Pinpoint the cell where the given text exists, returning its [X, Y] midpoint coordinate. 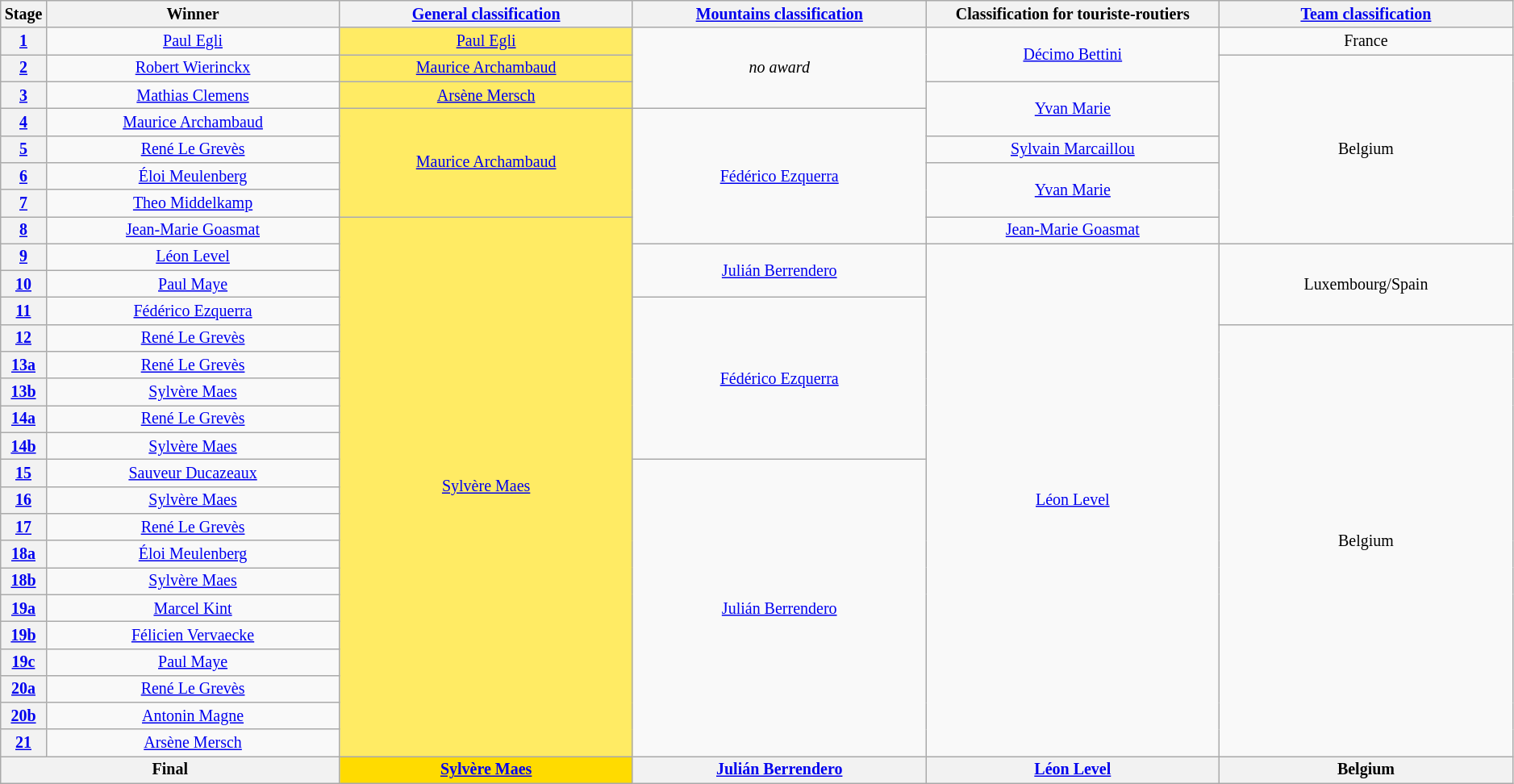
France [1366, 42]
Robert Wierinckx [193, 68]
12 [24, 339]
Stage [24, 15]
Mathias Clemens [193, 95]
18a [24, 553]
Luxembourg/Spain [1366, 284]
18b [24, 581]
11 [24, 311]
Sylvain Marcaillou [1073, 148]
Antonin Magne [193, 716]
19c [24, 661]
7 [24, 203]
Final [170, 769]
3 [24, 95]
Mountains classification [779, 15]
4 [24, 123]
16 [24, 500]
5 [24, 148]
1 [24, 42]
13a [24, 365]
8 [24, 231]
10 [24, 284]
14b [24, 447]
15 [24, 473]
21 [24, 744]
General classification [486, 15]
17 [24, 528]
13b [24, 392]
Sauveur Ducazeaux [193, 473]
19a [24, 608]
20b [24, 716]
Classification for touriste-routiers [1073, 15]
Décimo Bettini [1073, 55]
Marcel Kint [193, 608]
no award [779, 69]
Theo Middelkamp [193, 203]
14a [24, 419]
19b [24, 636]
Winner [193, 15]
6 [24, 176]
9 [24, 256]
2 [24, 68]
Team classification [1366, 15]
Félicien Vervaecke [193, 636]
20a [24, 689]
